For the text-containing cell, return its midpoint in (x, y) coordinate format. 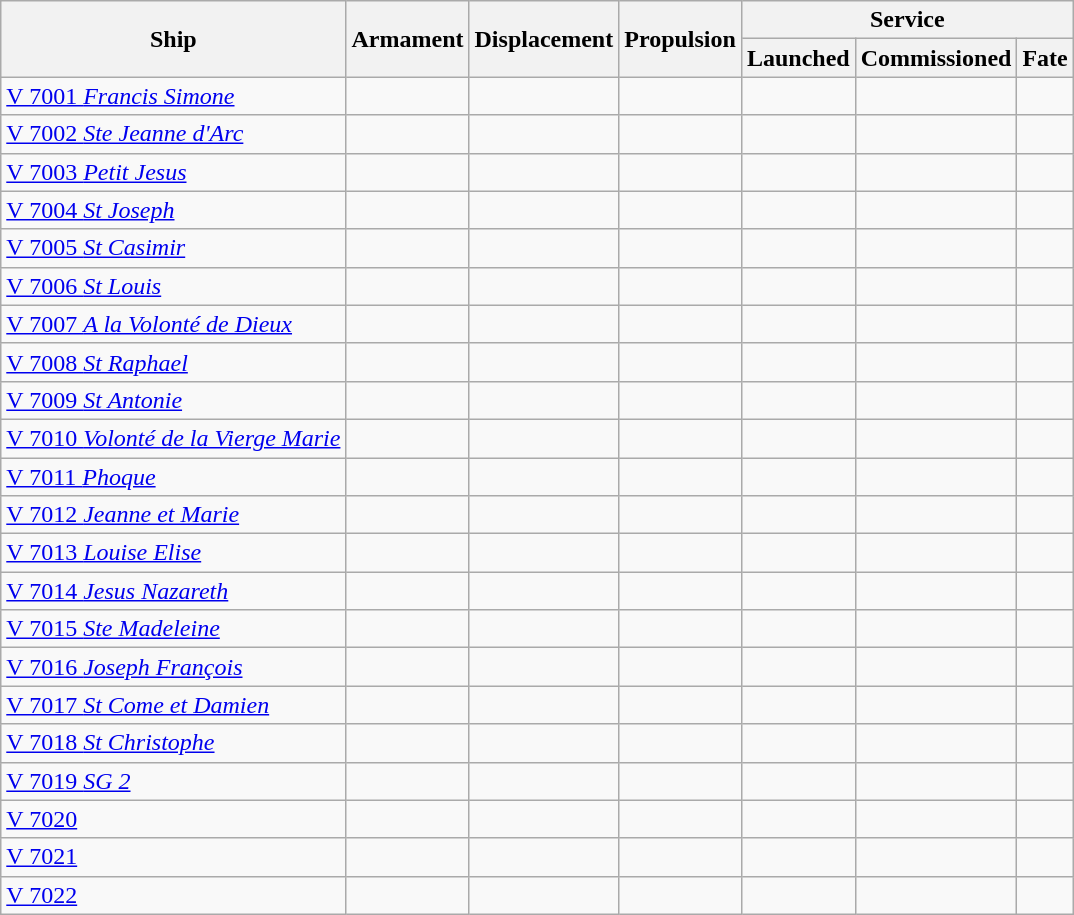
Launched (798, 58)
V 7009 St Antonie (174, 400)
V 7010 Volonté de la Vierge Marie (174, 438)
Displacement (544, 39)
Propulsion (680, 39)
V 7003 Petit Jesus (174, 172)
V 7012 Jeanne et Marie (174, 515)
V 7007 A la Volonté de Dieux (174, 324)
Armament (408, 39)
V 7020 (174, 819)
V 7017 St Come et Damien (174, 705)
V 7002 Ste Jeanne d'Arc (174, 134)
Commissioned (936, 58)
V 7022 (174, 895)
V 7001 Francis Simone (174, 96)
V 7018 St Christophe (174, 743)
V 7004 St Joseph (174, 210)
V 7019 SG 2 (174, 781)
Fate (1045, 58)
V 7021 (174, 857)
V 7013 Louise Elise (174, 553)
V 7008 St Raphael (174, 362)
Ship (174, 39)
V 7006 St Louis (174, 286)
V 7014 Jesus Nazareth (174, 591)
V 7011 Phoque (174, 477)
Service (907, 20)
V 7016 Joseph François (174, 667)
V 7005 St Casimir (174, 248)
V 7015 Ste Madeleine (174, 629)
